Determine the [x, y] coordinate at the center of the cell enclosing the given text.  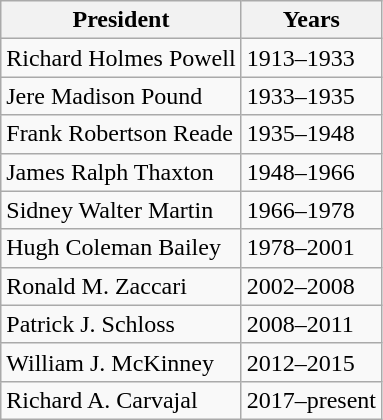
2017–present [311, 400]
Jere Madison Pound [121, 96]
Frank Robertson Reade [121, 134]
President [121, 20]
1933–1935 [311, 96]
Years [311, 20]
1948–1966 [311, 172]
James Ralph Thaxton [121, 172]
Richard A. Carvajal [121, 400]
William J. McKinney [121, 362]
1913–1933 [311, 58]
1935–1948 [311, 134]
1978–2001 [311, 248]
Ronald M. Zaccari [121, 286]
Patrick J. Schloss [121, 324]
2008–2011 [311, 324]
2012–2015 [311, 362]
Richard Holmes Powell [121, 58]
Sidney Walter Martin [121, 210]
2002–2008 [311, 286]
1966–1978 [311, 210]
Hugh Coleman Bailey [121, 248]
